Search for the cell housing the specified text and yield its (X, Y) center coordinate. 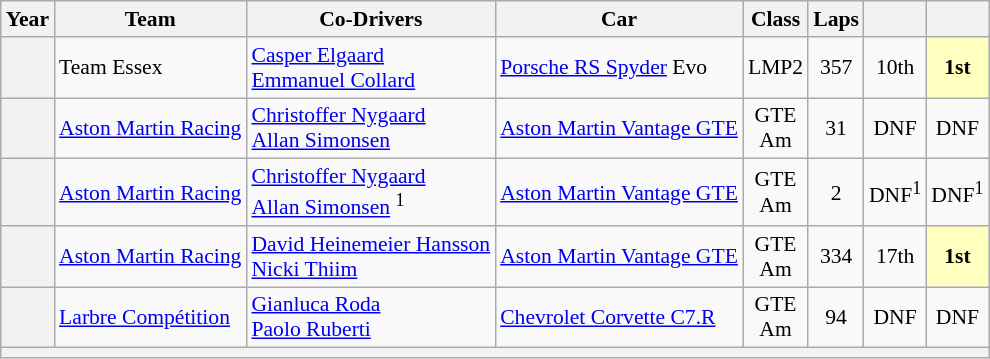
334 (836, 256)
94 (836, 318)
Porsche RS Spyder Evo (619, 68)
Year (28, 19)
31 (836, 128)
Christoffer Nygaard Allan Simonsen (370, 128)
Laps (836, 19)
10th (895, 68)
Chevrolet Corvette C7.R (619, 318)
Larbre Compétition (150, 318)
David Heinemeier Hansson Nicki Thiim (370, 256)
Car (619, 19)
Team Essex (150, 68)
17th (895, 256)
Class (776, 19)
2 (836, 192)
Casper Elgaard Emmanuel Collard (370, 68)
Gianluca Roda Paolo Ruberti (370, 318)
Co-Drivers (370, 19)
357 (836, 68)
LMP2 (776, 68)
Christoffer Nygaard Allan Simonsen 1 (370, 192)
Team (150, 19)
